Scan for the cell matching the given text and deliver its (X, Y) coordinate at center. 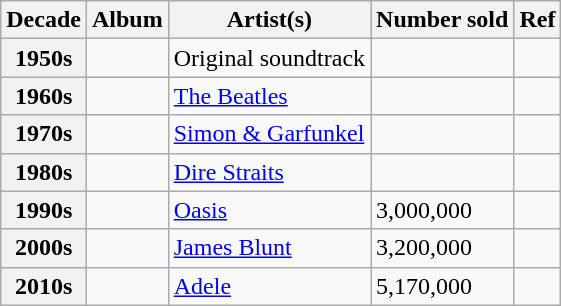
Ref (538, 20)
Artist(s) (269, 20)
Decade (44, 20)
James Blunt (269, 248)
1970s (44, 134)
Oasis (269, 210)
Dire Straits (269, 172)
5,170,000 (442, 286)
1960s (44, 96)
Original soundtrack (269, 58)
Number sold (442, 20)
Album (127, 20)
1950s (44, 58)
Simon & Garfunkel (269, 134)
Adele (269, 286)
The Beatles (269, 96)
3,200,000 (442, 248)
3,000,000 (442, 210)
1980s (44, 172)
2010s (44, 286)
2000s (44, 248)
1990s (44, 210)
